For the text-containing cell, return its midpoint in (x, y) coordinate format. 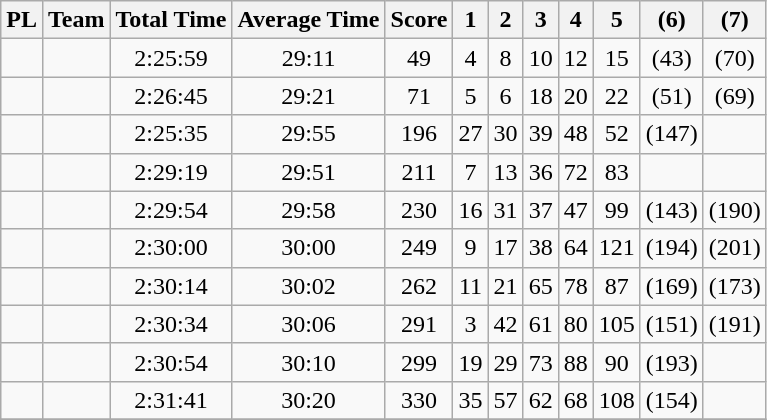
29:51 (308, 172)
7 (470, 172)
2:25:35 (171, 134)
(194) (672, 248)
Total Time (171, 20)
22 (616, 96)
(193) (672, 362)
90 (616, 362)
105 (616, 324)
230 (419, 210)
19 (470, 362)
21 (506, 286)
(70) (734, 58)
30:02 (308, 286)
(201) (734, 248)
2:30:54 (171, 362)
20 (576, 96)
64 (576, 248)
71 (419, 96)
330 (419, 400)
68 (576, 400)
Average Time (308, 20)
30 (506, 134)
(143) (672, 210)
2:30:00 (171, 248)
108 (616, 400)
249 (419, 248)
13 (506, 172)
2:26:45 (171, 96)
61 (540, 324)
16 (470, 210)
52 (616, 134)
29:58 (308, 210)
6 (506, 96)
99 (616, 210)
(43) (672, 58)
(69) (734, 96)
(154) (672, 400)
72 (576, 172)
(6) (672, 20)
(190) (734, 210)
27 (470, 134)
(51) (672, 96)
88 (576, 362)
Score (419, 20)
11 (470, 286)
PL (22, 20)
2:31:41 (171, 400)
121 (616, 248)
17 (506, 248)
39 (540, 134)
36 (540, 172)
18 (540, 96)
42 (506, 324)
30:00 (308, 248)
2:30:34 (171, 324)
29:55 (308, 134)
31 (506, 210)
29:11 (308, 58)
(191) (734, 324)
8 (506, 58)
299 (419, 362)
9 (470, 248)
211 (419, 172)
2:29:54 (171, 210)
87 (616, 286)
10 (540, 58)
29:21 (308, 96)
30:20 (308, 400)
(173) (734, 286)
2:29:19 (171, 172)
65 (540, 286)
80 (576, 324)
2:25:59 (171, 58)
(7) (734, 20)
15 (616, 58)
37 (540, 210)
2 (506, 20)
196 (419, 134)
35 (470, 400)
49 (419, 58)
2:30:14 (171, 286)
62 (540, 400)
12 (576, 58)
(151) (672, 324)
47 (576, 210)
78 (576, 286)
73 (540, 362)
38 (540, 248)
262 (419, 286)
83 (616, 172)
1 (470, 20)
(169) (672, 286)
57 (506, 400)
30:06 (308, 324)
30:10 (308, 362)
29 (506, 362)
48 (576, 134)
(147) (672, 134)
291 (419, 324)
Team (76, 20)
